Detect which cell encompasses the target text, then output its (x, y) center coordinate. 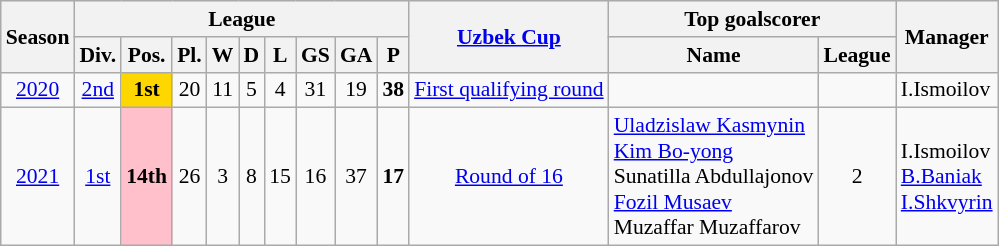
31 (316, 90)
First qualifying round (509, 90)
2020 (38, 90)
Top goalscorer (752, 19)
Uladzislaw Kasmynin Kim Bo-yong Sunatilla Abdullajonov Fozil Musaev Muzaffar Muzaffarov (714, 177)
19 (356, 90)
2 (856, 177)
Div. (98, 55)
L (280, 55)
14th (146, 177)
17 (393, 177)
GS (316, 55)
2021 (38, 177)
16 (316, 177)
3 (223, 177)
Pos. (146, 55)
38 (393, 90)
5 (251, 90)
D (251, 55)
37 (356, 177)
Round of 16 (509, 177)
Pl. (190, 55)
8 (251, 177)
W (223, 55)
26 (190, 177)
Uzbek Cup (509, 36)
11 (223, 90)
Season (38, 36)
15 (280, 177)
Name (714, 55)
I.Ismoilov (947, 90)
GA (356, 55)
I.Ismoilov B.Baniak I.Shkvyrin (947, 177)
P (393, 55)
2nd (98, 90)
Manager (947, 36)
4 (280, 90)
20 (190, 90)
